Extract the (X, Y) coordinate from the center of the cell holding the provided text.  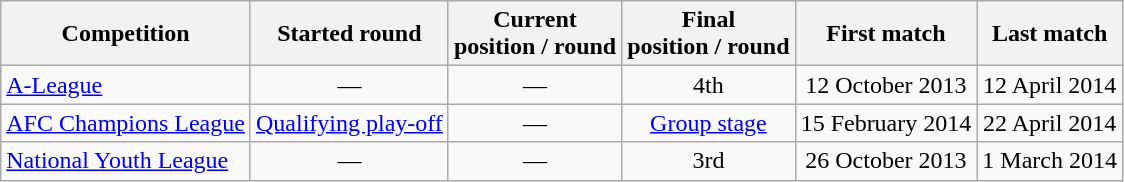
AFC Champions League (126, 123)
26 October 2013 (886, 161)
22 April 2014 (1050, 123)
National Youth League (126, 161)
Group stage (708, 123)
12 April 2014 (1050, 85)
Current position / round (534, 34)
4th (708, 85)
Final position / round (708, 34)
12 October 2013 (886, 85)
1 March 2014 (1050, 161)
3rd (708, 161)
15 February 2014 (886, 123)
Competition (126, 34)
A-League (126, 85)
First match (886, 34)
Last match (1050, 34)
Qualifying play-off (349, 123)
Started round (349, 34)
